For the text-containing cell, return its midpoint in (x, y) coordinate format. 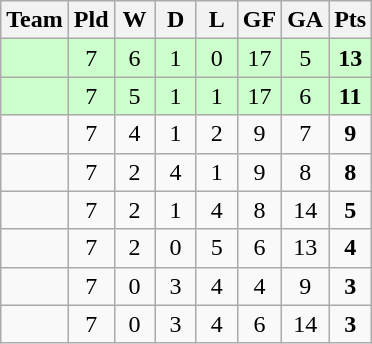
Team (35, 20)
11 (350, 96)
GF (259, 20)
Pts (350, 20)
D (176, 20)
W (134, 20)
L (216, 20)
Pld (91, 20)
GA (306, 20)
